Determine the [x, y] coordinate at the center of the cell enclosing the given text.  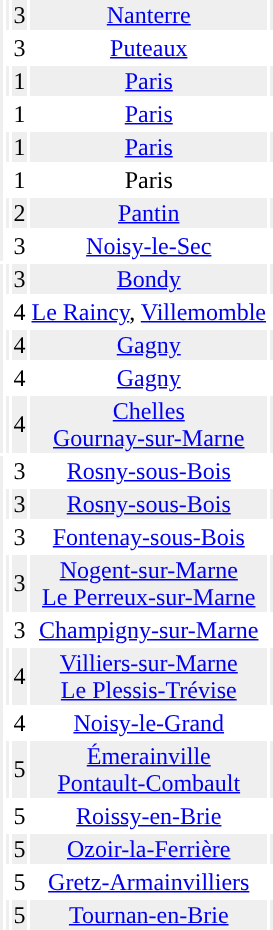
Ozoir-la-Ferrière [149, 849]
Puteaux [149, 48]
ChellesGournay-sur-Marne [149, 424]
Nanterre [149, 15]
Villiers-sur-MarneLe Plessis-Trévise [149, 676]
ÉmerainvillePontault-Combault [149, 770]
Noisy-le-Sec [149, 246]
Pantin [149, 213]
Tournan-en-Brie [149, 915]
Fontenay-sous-Bois [149, 537]
Le Raincy, Villemomble [149, 312]
Champigny-sur-Marne [149, 630]
Bondy [149, 279]
Nogent-sur-MarneLe Perreux-sur-Marne [149, 584]
Gretz-Armainvilliers [149, 882]
Roissy-en-Brie [149, 816]
2 [20, 213]
Noisy-le-Grand [149, 723]
